For the text-containing cell, return its midpoint in (x, y) coordinate format. 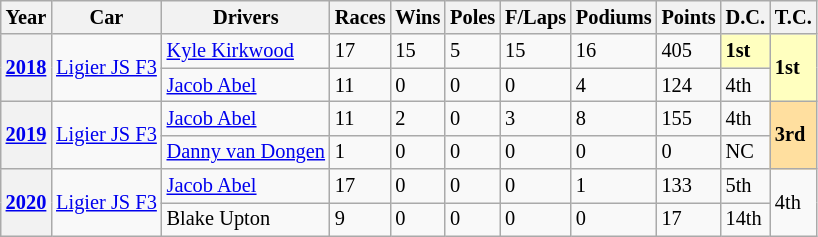
T.C. (794, 17)
Wins (418, 17)
Year (26, 17)
405 (689, 51)
NC (746, 152)
Points (689, 17)
3rd (794, 134)
16 (614, 51)
8 (614, 118)
Drivers (246, 17)
Kyle Kirkwood (246, 51)
Poles (472, 17)
14th (746, 219)
Danny van Dongen (246, 152)
9 (360, 219)
2 (418, 118)
Car (106, 17)
2018 (26, 68)
124 (689, 85)
155 (689, 118)
133 (689, 186)
Blake Upton (246, 219)
F/Laps (536, 17)
5 (472, 51)
D.C. (746, 17)
2020 (26, 202)
2019 (26, 134)
Races (360, 17)
Podiums (614, 17)
5th (746, 186)
4 (614, 85)
3 (536, 118)
